Output the (x, y) coordinate of the center of the cell containing the given text.  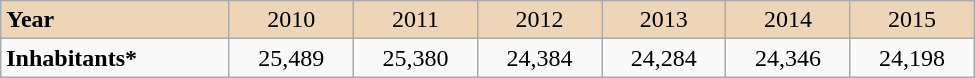
24,346 (788, 58)
2010 (291, 20)
Year (115, 20)
2013 (664, 20)
24,284 (664, 58)
24,198 (912, 58)
25,380 (415, 58)
2014 (788, 20)
2012 (540, 20)
2015 (912, 20)
24,384 (540, 58)
2011 (415, 20)
Inhabitants* (115, 58)
25,489 (291, 58)
